Find where the given text appears and provide that cell's center as (x, y) coordinate. 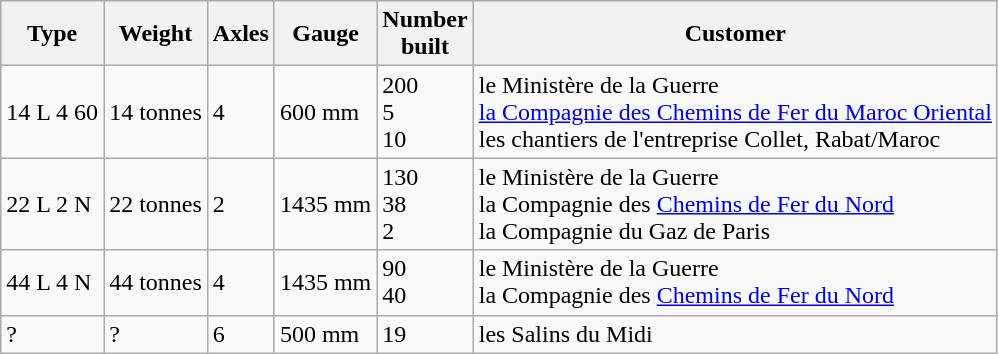
le Ministère de la Guerrela Compagnie des Chemins de Fer du Maroc Orientalles chantiers de l'entreprise Collet, Rabat/Maroc (735, 112)
Axles (240, 34)
200510 (425, 112)
44 L 4 N (52, 282)
Numberbuilt (425, 34)
Weight (156, 34)
600 mm (325, 112)
le Ministère de la Guerrela Compagnie des Chemins de Fer du Nord (735, 282)
Gauge (325, 34)
6 (240, 334)
22 L 2 N (52, 204)
500 mm (325, 334)
22 tonnes (156, 204)
19 (425, 334)
9040 (425, 282)
44 tonnes (156, 282)
Customer (735, 34)
le Ministère de la Guerrela Compagnie des Chemins de Fer du Nordla Compagnie du Gaz de Paris (735, 204)
2 (240, 204)
14 tonnes (156, 112)
14 L 4 60 (52, 112)
les Salins du Midi (735, 334)
130382 (425, 204)
Type (52, 34)
